Locate the cell with the specified text and output its [X, Y] center coordinate. 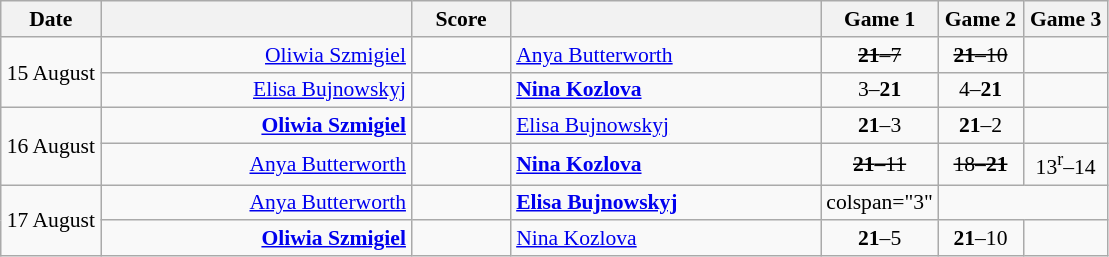
3–21 [880, 90]
13r–14 [1066, 164]
21–2 [980, 126]
4–21 [980, 90]
colspan="3" [880, 203]
15 August [51, 72]
21–11 [880, 164]
Score [461, 19]
21–5 [880, 239]
Game 3 [1066, 19]
16 August [51, 146]
Game 2 [980, 19]
21–3 [880, 126]
Date [51, 19]
Game 1 [880, 19]
17 August [51, 220]
18–21 [980, 164]
21–7 [880, 55]
